From the cell containing the given text, extract its center point as [x, y] coordinate. 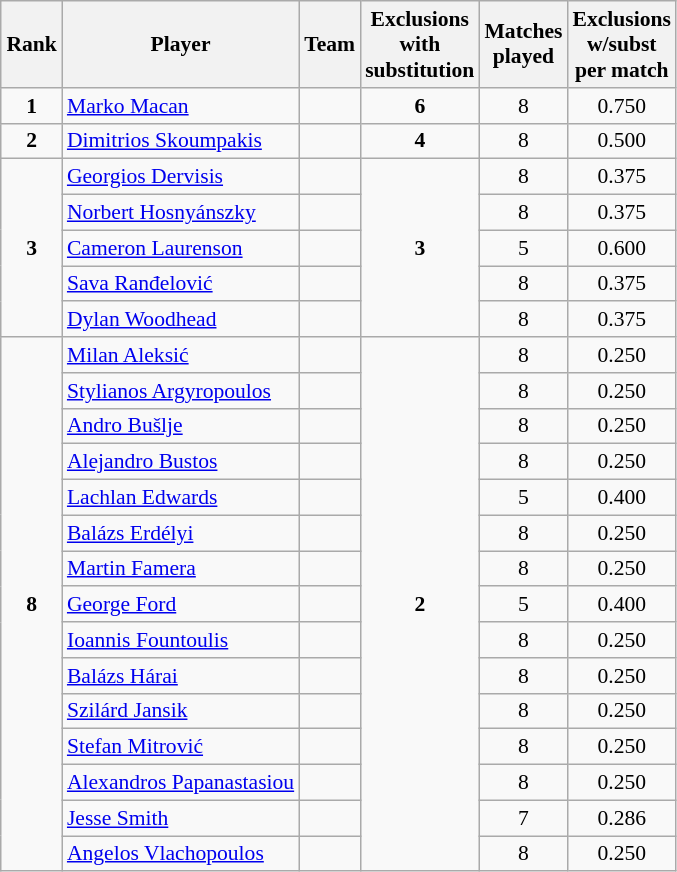
Exclusionswithsubstitution [420, 44]
Martin Famera [180, 569]
Marko Macan [180, 106]
Andro Bušlje [180, 426]
0.600 [622, 248]
Sava Ranđelović [180, 284]
Balázs Hárai [180, 676]
Cameron Laurenson [180, 248]
0.286 [622, 818]
Balázs Erdélyi [180, 533]
1 [32, 106]
Norbert Hosnyánszky [180, 213]
Lachlan Edwards [180, 498]
Alexandros Papanastasiou [180, 783]
Milan Aleksić [180, 355]
Szilárd Jansik [180, 711]
Stylianos Argyropoulos [180, 391]
Ioannis Fountoulis [180, 640]
Matchesplayed [523, 44]
Angelos Vlachopoulos [180, 854]
Exclusionsw/substper match [622, 44]
Team [330, 44]
Georgios Dervisis [180, 177]
George Ford [180, 605]
Jesse Smith [180, 818]
0.500 [622, 141]
7 [523, 818]
Stefan Mitrović [180, 747]
Player [180, 44]
Rank [32, 44]
Dylan Woodhead [180, 320]
6 [420, 106]
Dimitrios Skoumpakis [180, 141]
0.750 [622, 106]
Alejandro Bustos [180, 462]
4 [420, 141]
